Provide the (X, Y) coordinate of the cell's center where the given text is located.  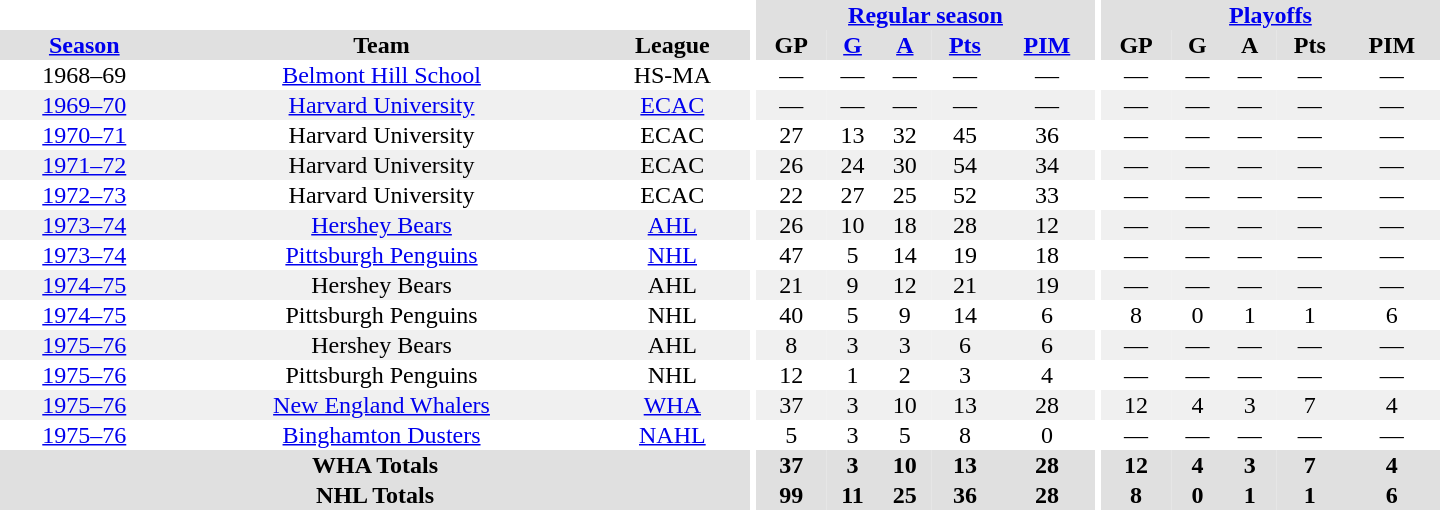
40 (791, 315)
NHL Totals (375, 495)
2 (905, 375)
Season (84, 45)
New England Whalers (382, 405)
1970–71 (84, 135)
32 (905, 135)
11 (852, 495)
League (673, 45)
52 (965, 195)
Regular season (926, 15)
22 (791, 195)
WHA Totals (375, 465)
HS-MA (673, 75)
1972–73 (84, 195)
WHA (673, 405)
33 (1047, 195)
45 (965, 135)
Playoffs (1270, 15)
NAHL (673, 435)
34 (1047, 165)
Team (382, 45)
1968–69 (84, 75)
Belmont Hill School (382, 75)
30 (905, 165)
Binghamton Dusters (382, 435)
24 (852, 165)
1971–72 (84, 165)
54 (965, 165)
1969–70 (84, 105)
47 (791, 255)
99 (791, 495)
